Detect which cell encompasses the target text, then output its (x, y) center coordinate. 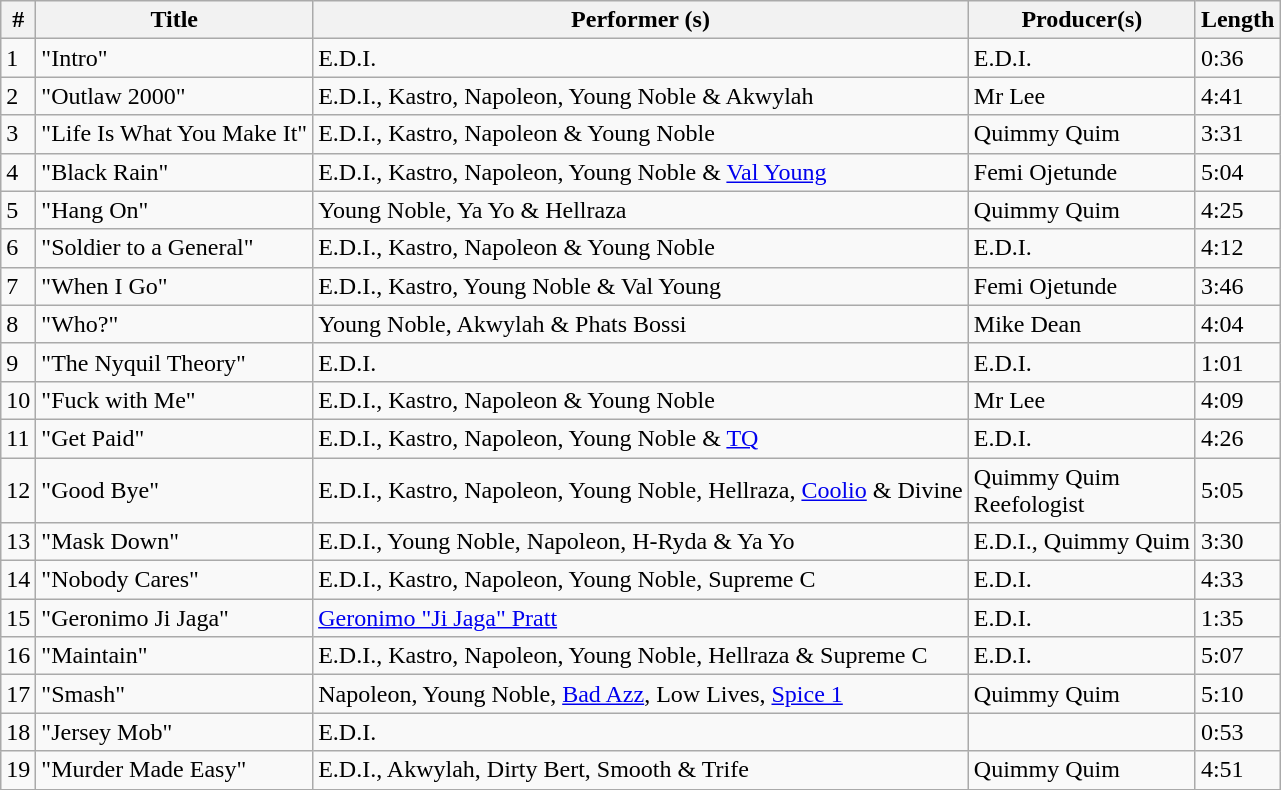
4:51 (1237, 770)
Performer (s) (641, 20)
14 (18, 580)
19 (18, 770)
"Jersey Mob" (174, 732)
4:12 (1237, 248)
E.D.I., Akwylah, Dirty Bert, Smooth & Trife (641, 770)
0:53 (1237, 732)
Producer(s) (1082, 20)
"Who?" (174, 324)
8 (18, 324)
"Nobody Cares" (174, 580)
"Intro" (174, 58)
4 (18, 172)
6 (18, 248)
E.D.I., Young Noble, Napoleon, H-Ryda & Ya Yo (641, 542)
5 (18, 210)
Mike Dean (1082, 324)
1 (18, 58)
E.D.I., Kastro, Napoleon, Young Noble, Hellraza, Coolio & Divine (641, 490)
15 (18, 618)
"Hang On" (174, 210)
"Fuck with Me" (174, 400)
3:46 (1237, 286)
11 (18, 438)
E.D.I., Kastro, Napoleon, Young Noble & TQ (641, 438)
"Get Paid" (174, 438)
"Outlaw 2000" (174, 96)
3:31 (1237, 134)
Title (174, 20)
Young Noble, Ya Yo & Hellraza (641, 210)
E.D.I., Kastro, Napoleon, Young Noble, Hellraza & Supreme C (641, 656)
"Soldier to a General" (174, 248)
Napoleon, Young Noble, Bad Azz, Low Lives, Spice 1 (641, 694)
4:41 (1237, 96)
"The Nyquil Theory" (174, 362)
"Life Is What You Make It" (174, 134)
12 (18, 490)
3:30 (1237, 542)
"Good Bye" (174, 490)
"Mask Down" (174, 542)
2 (18, 96)
1:35 (1237, 618)
4:26 (1237, 438)
5:05 (1237, 490)
E.D.I., Kastro, Napoleon, Young Noble, Supreme C (641, 580)
"Murder Made Easy" (174, 770)
4:04 (1237, 324)
5:04 (1237, 172)
3 (18, 134)
0:36 (1237, 58)
"Smash" (174, 694)
E.D.I., Kastro, Young Noble & Val Young (641, 286)
7 (18, 286)
E.D.I., Kastro, Napoleon, Young Noble & Val Young (641, 172)
# (18, 20)
Quimmy QuimReefologist (1082, 490)
Geronimo "Ji Jaga" Pratt (641, 618)
"Black Rain" (174, 172)
4:09 (1237, 400)
16 (18, 656)
18 (18, 732)
5:07 (1237, 656)
13 (18, 542)
10 (18, 400)
E.D.I., Quimmy Quim (1082, 542)
"Geronimo Ji Jaga" (174, 618)
4:33 (1237, 580)
1:01 (1237, 362)
E.D.I., Kastro, Napoleon, Young Noble & Akwylah (641, 96)
"Maintain" (174, 656)
9 (18, 362)
4:25 (1237, 210)
Length (1237, 20)
"When I Go" (174, 286)
Young Noble, Akwylah & Phats Bossi (641, 324)
17 (18, 694)
5:10 (1237, 694)
